Capture the cell that displays the provided text and extract its (X, Y) central coordinate. 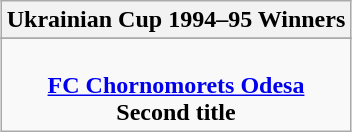
Ukrainian Cup 1994–95 Winners (176, 20)
FC Chornomorets OdesaSecond title (176, 85)
